Pinpoint the cell where the given text exists, returning its (X, Y) midpoint coordinate. 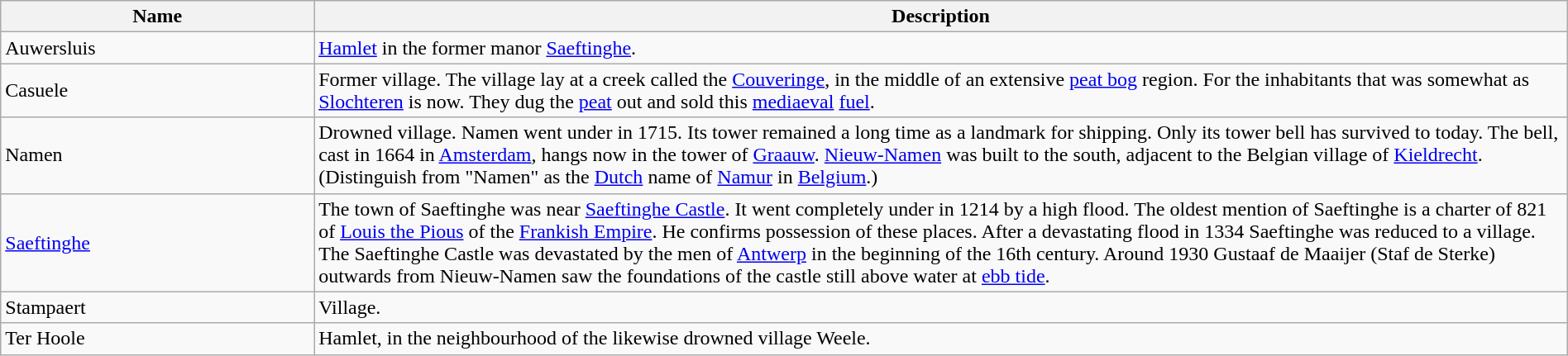
Namen (157, 155)
Hamlet, in the neighbourhood of the likewise drowned village Weele. (941, 339)
Saeftinghe (157, 243)
Hamlet in the former manor Saeftinghe. (941, 48)
Auwersluis (157, 48)
Casuele (157, 91)
Name (157, 17)
Stampaert (157, 307)
Village. (941, 307)
Ter Hoole (157, 339)
Description (941, 17)
